Find where the given text appears and provide that cell's center as (X, Y) coordinate. 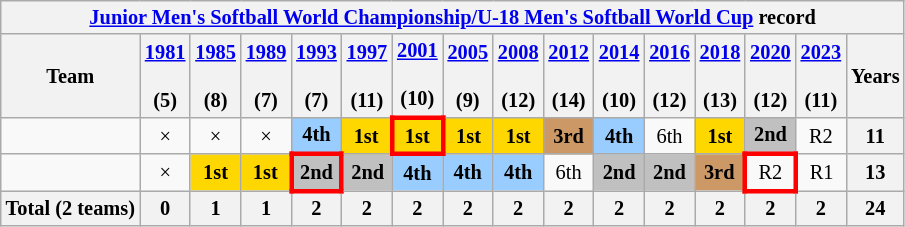
2020(12) (770, 76)
0 (165, 208)
1989(7) (266, 76)
2012(14) (568, 76)
2008(12) (518, 76)
1981(5) (165, 76)
R1 (821, 172)
2001(10) (417, 76)
11 (875, 136)
Years (875, 76)
2016(12) (669, 76)
1993(7) (316, 76)
13 (875, 172)
Team (70, 76)
2023(11) (821, 76)
1985(8) (215, 76)
Junior Men's Softball World Championship/U-18 Men's Softball World Cup record (453, 17)
2018(13) (720, 76)
1997(11) (367, 76)
2005(9) (468, 76)
24 (875, 208)
2014(10) (619, 76)
Total (2 teams) (70, 208)
